Return the [X, Y] coordinate for the center point of the cell that contains the specified text.  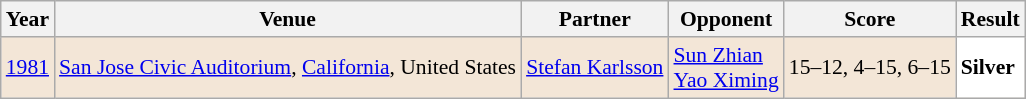
Score [870, 19]
15–12, 4–15, 6–15 [870, 68]
Year [28, 19]
1981 [28, 68]
Venue [288, 19]
Silver [990, 68]
Result [990, 19]
Partner [594, 19]
San Jose Civic Auditorium, California, United States [288, 68]
Stefan Karlsson [594, 68]
Opponent [726, 19]
Sun Zhian Yao Ximing [726, 68]
